Search for the cell housing the specified text and yield its (X, Y) center coordinate. 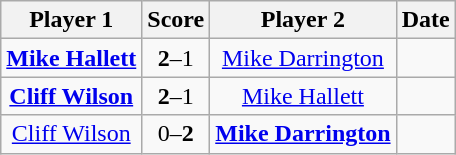
Date (426, 20)
0–2 (176, 134)
Player 1 (72, 20)
Player 2 (303, 20)
Score (176, 20)
